Return [x, y] of the center of cell containing provided text 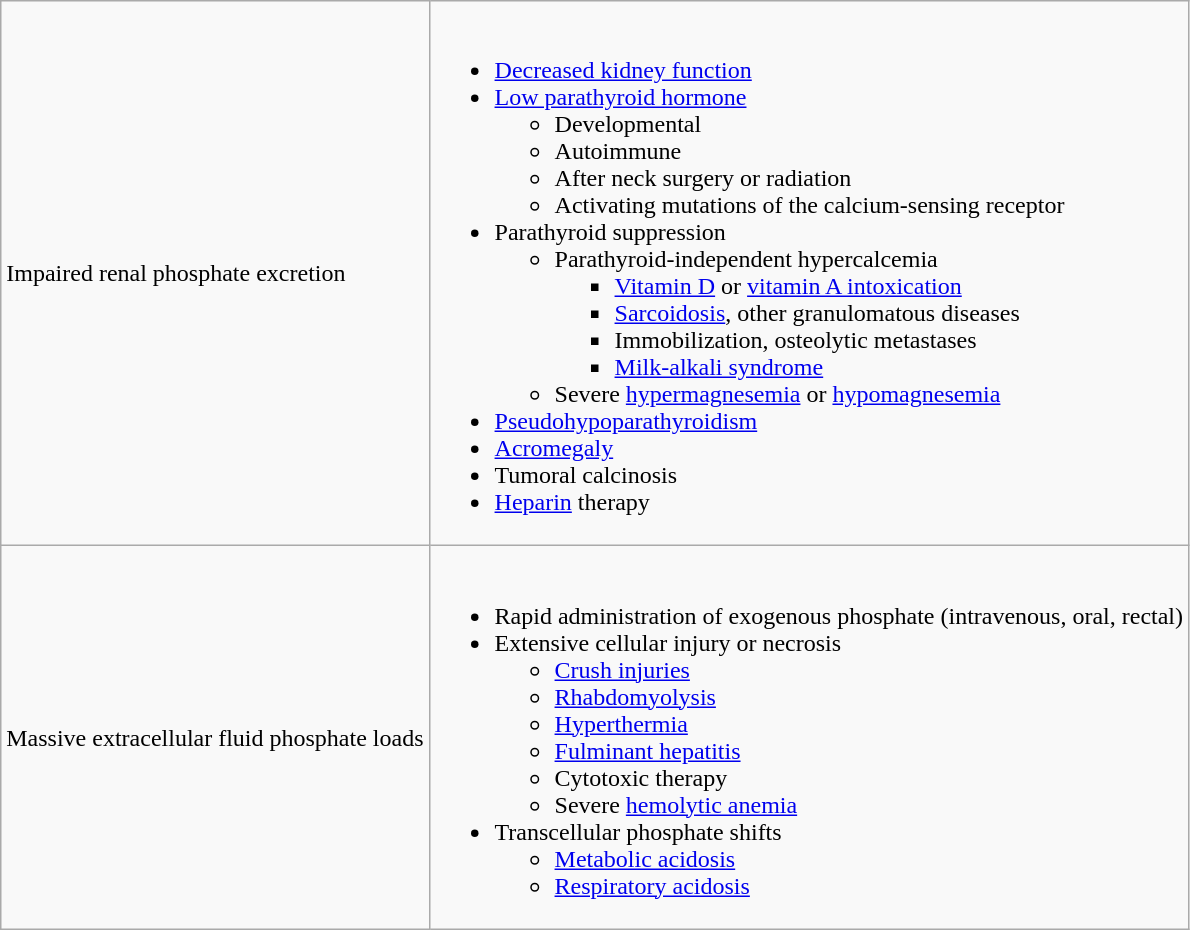
Massive extracellular fluid phosphate loads [215, 738]
Impaired renal phosphate excretion [215, 274]
